Provide the [X, Y] coordinate of the cell's center where the given text is located.  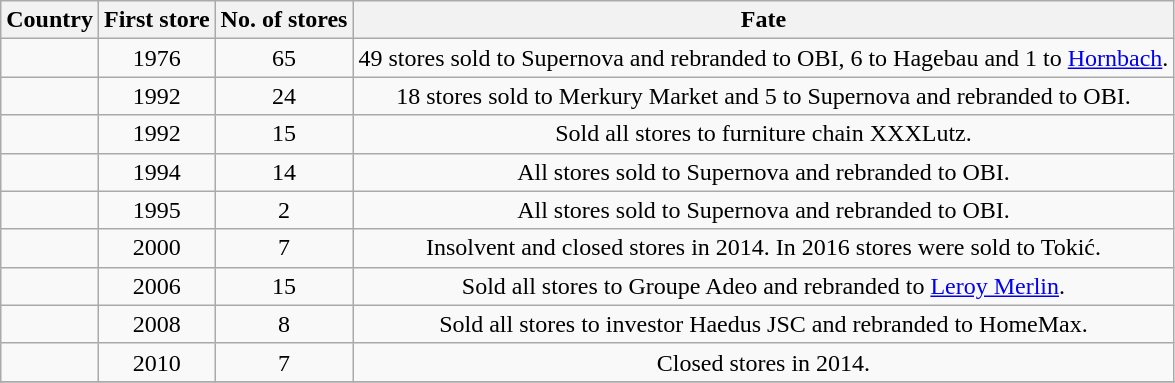
1994 [156, 172]
2006 [156, 286]
2 [284, 210]
Closed stores in 2014. [764, 362]
65 [284, 58]
2010 [156, 362]
Country [50, 20]
No. of stores [284, 20]
14 [284, 172]
First store [156, 20]
Sold all stores to Groupe Adeo and rebranded to Leroy Merlin. [764, 286]
1995 [156, 210]
1976 [156, 58]
Fate [764, 20]
Sold all stores to investor Haedus JSC and rebranded to HomeMax. [764, 324]
8 [284, 324]
2008 [156, 324]
Sold all stores to furniture chain XXXLutz. [764, 134]
18 stores sold to Merkury Market and 5 to Supernova and rebranded to OBI. [764, 96]
49 stores sold to Supernova and rebranded to OBI, 6 to Hagebau and 1 to Hornbach. [764, 58]
Insolvent and closed stores in 2014. In 2016 stores were sold to Tokić. [764, 248]
24 [284, 96]
2000 [156, 248]
